Determine the [x, y] coordinate at the center of the cell enclosing the given text.  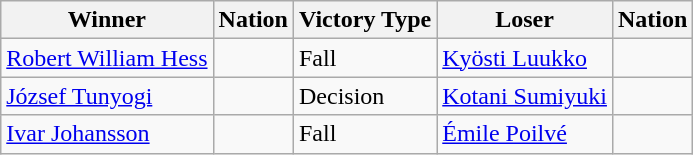
Decision [364, 96]
Winner [107, 20]
Émile Poilvé [525, 134]
Loser [525, 20]
Victory Type [364, 20]
Ivar Johansson [107, 134]
Kotani Sumiyuki [525, 96]
József Tunyogi [107, 96]
Kyösti Luukko [525, 58]
Robert William Hess [107, 58]
